Find where the given text appears and provide that cell's center as [x, y] coordinate. 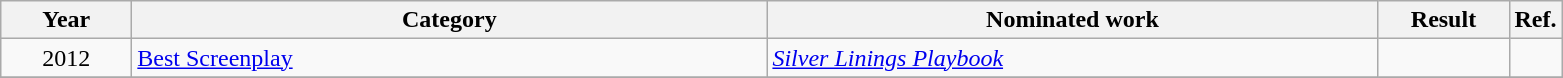
Ref. [1536, 20]
Year [66, 20]
Result [1444, 20]
Best Screenplay [450, 58]
2012 [66, 58]
Nominated work [1072, 20]
Silver Linings Playbook [1072, 58]
Category [450, 20]
